Search for the cell housing the specified text and yield its [X, Y] center coordinate. 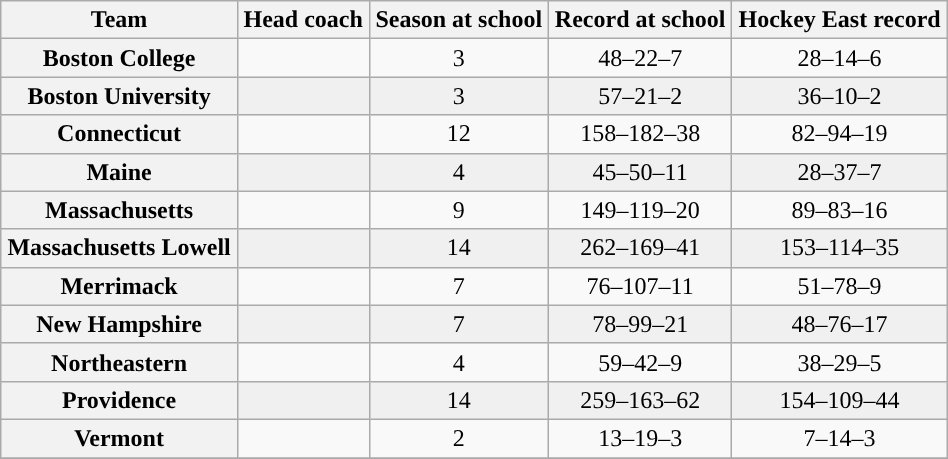
Boston College [120, 58]
78–99–21 [640, 324]
45–50–11 [640, 172]
48–22–7 [640, 58]
149–119–20 [640, 210]
Connecticut [120, 134]
59–42–9 [640, 362]
Hockey East record [840, 20]
Vermont [120, 438]
Providence [120, 400]
7–14–3 [840, 438]
Northeastern [120, 362]
57–21–2 [640, 96]
28–14–6 [840, 58]
Massachusetts Lowell [120, 248]
158–182–38 [640, 134]
Record at school [640, 20]
82–94–19 [840, 134]
51–78–9 [840, 286]
36–10–2 [840, 96]
Boston University [120, 96]
28–37–7 [840, 172]
154–109–44 [840, 400]
262–169–41 [640, 248]
Maine [120, 172]
Head coach [303, 20]
2 [458, 438]
Merrimack [120, 286]
New Hampshire [120, 324]
38–29–5 [840, 362]
9 [458, 210]
259–163–62 [640, 400]
Season at school [458, 20]
12 [458, 134]
153–114–35 [840, 248]
Massachusetts [120, 210]
13–19–3 [640, 438]
76–107–11 [640, 286]
48–76–17 [840, 324]
Team [120, 20]
89–83–16 [840, 210]
